Pinpoint the cell where the given text exists, returning its (x, y) midpoint coordinate. 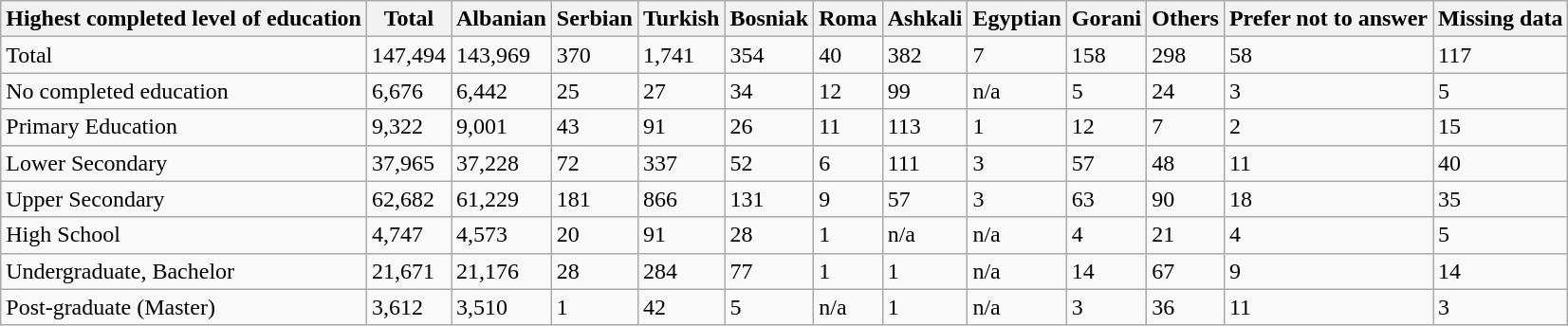
63 (1106, 199)
Primary Education (184, 127)
Egyptian (1017, 19)
58 (1328, 55)
9,001 (502, 127)
Gorani (1106, 19)
25 (594, 91)
42 (681, 307)
Upper Secondary (184, 199)
43 (594, 127)
Post-graduate (Master) (184, 307)
147,494 (408, 55)
9,322 (408, 127)
370 (594, 55)
62,682 (408, 199)
6 (848, 163)
Bosniak (769, 19)
181 (594, 199)
52 (769, 163)
24 (1186, 91)
117 (1501, 55)
21,671 (408, 271)
Albanian (502, 19)
Missing data (1501, 19)
15 (1501, 127)
36 (1186, 307)
4,573 (502, 235)
67 (1186, 271)
1,741 (681, 55)
113 (925, 127)
21,176 (502, 271)
61,229 (502, 199)
48 (1186, 163)
Prefer not to answer (1328, 19)
6,676 (408, 91)
3,612 (408, 307)
No completed education (184, 91)
90 (1186, 199)
6,442 (502, 91)
35 (1501, 199)
866 (681, 199)
337 (681, 163)
158 (1106, 55)
34 (769, 91)
111 (925, 163)
Turkish (681, 19)
Lower Secondary (184, 163)
284 (681, 271)
4,747 (408, 235)
26 (769, 127)
77 (769, 271)
Roma (848, 19)
2 (1328, 127)
99 (925, 91)
Ashkali (925, 19)
3,510 (502, 307)
Highest completed level of education (184, 19)
20 (594, 235)
354 (769, 55)
131 (769, 199)
Serbian (594, 19)
18 (1328, 199)
143,969 (502, 55)
37,228 (502, 163)
382 (925, 55)
298 (1186, 55)
Undergraduate, Bachelor (184, 271)
21 (1186, 235)
Others (1186, 19)
High School (184, 235)
27 (681, 91)
72 (594, 163)
37,965 (408, 163)
